Scan for the cell matching the given text and deliver its (x, y) coordinate at center. 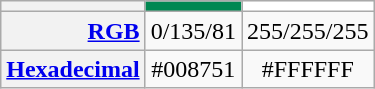
#008751 (193, 69)
255/255/255 (308, 31)
RGB (73, 31)
#FFFFFF (308, 69)
0/135/81 (193, 31)
Hexadecimal (73, 69)
